Find where the given text appears and provide that cell's center as [x, y] coordinate. 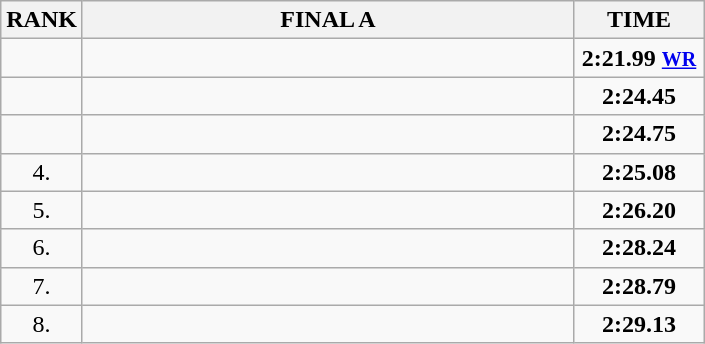
RANK [42, 20]
6. [42, 248]
2:29.13 [640, 324]
2:25.08 [640, 172]
2:26.20 [640, 210]
2:28.24 [640, 248]
4. [42, 172]
8. [42, 324]
2:28.79 [640, 286]
2:21.99 WR [640, 58]
5. [42, 210]
FINAL A [328, 20]
TIME [640, 20]
2:24.45 [640, 96]
7. [42, 286]
2:24.75 [640, 134]
